For the text-containing cell, return its midpoint in (x, y) coordinate format. 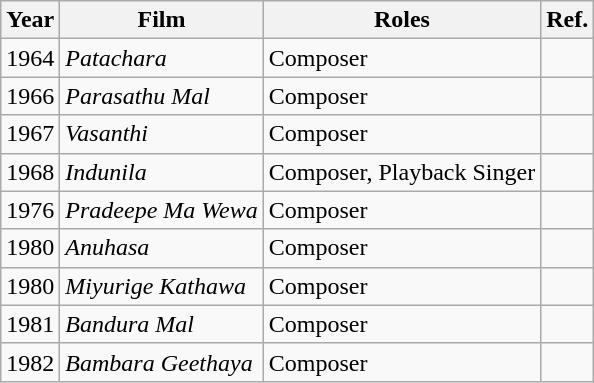
Year (30, 20)
1964 (30, 58)
Indunila (162, 172)
1967 (30, 134)
Ref. (568, 20)
Miyurige Kathawa (162, 286)
1966 (30, 96)
Film (162, 20)
Patachara (162, 58)
1968 (30, 172)
Roles (402, 20)
Parasathu Mal (162, 96)
Bambara Geethaya (162, 362)
Bandura Mal (162, 324)
1981 (30, 324)
1976 (30, 210)
1982 (30, 362)
Vasanthi (162, 134)
Composer, Playback Singer (402, 172)
Pradeepe Ma Wewa (162, 210)
Anuhasa (162, 248)
